Provide the [X, Y] coordinate of the cell's center where the given text is located.  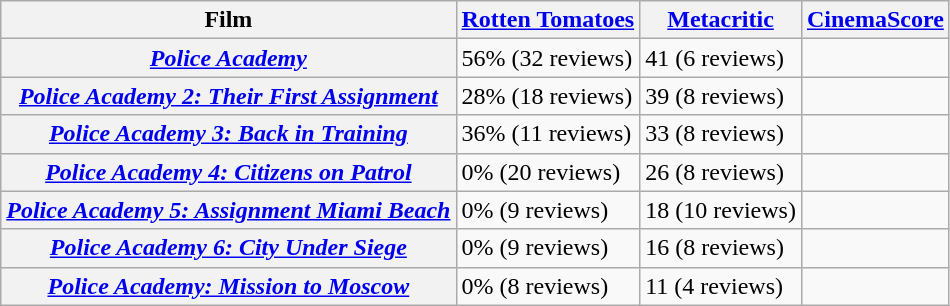
0% (20 reviews) [548, 172]
0% (8 reviews) [548, 286]
Police Academy 4: Citizens on Patrol [228, 172]
28% (18 reviews) [548, 96]
41 (6 reviews) [721, 58]
Film [228, 20]
36% (11 reviews) [548, 134]
33 (8 reviews) [721, 134]
Police Academy 5: Assignment Miami Beach [228, 210]
Police Academy 3: Back in Training [228, 134]
39 (8 reviews) [721, 96]
Metacritic [721, 20]
Rotten Tomatoes [548, 20]
11 (4 reviews) [721, 286]
Police Academy 6: City Under Siege [228, 248]
26 (8 reviews) [721, 172]
Police Academy 2: Their First Assignment [228, 96]
56% (32 reviews) [548, 58]
18 (10 reviews) [721, 210]
16 (8 reviews) [721, 248]
Police Academy [228, 58]
CinemaScore [875, 20]
Police Academy: Mission to Moscow [228, 286]
